Search for the cell housing the specified text and yield its (x, y) center coordinate. 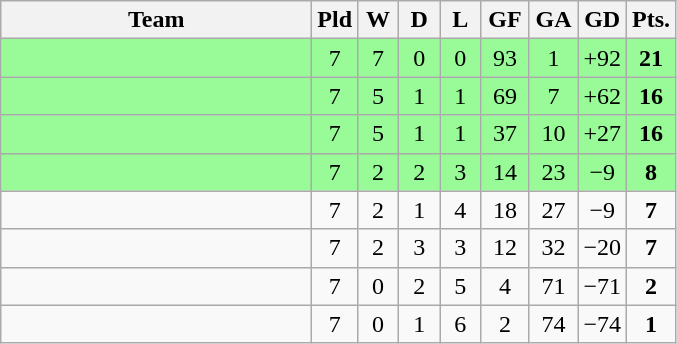
+92 (602, 58)
37 (506, 134)
23 (554, 172)
32 (554, 248)
W (378, 20)
14 (506, 172)
+62 (602, 96)
69 (506, 96)
74 (554, 324)
−74 (602, 324)
+27 (602, 134)
D (420, 20)
6 (460, 324)
8 (650, 172)
Pts. (650, 20)
Pld (335, 20)
21 (650, 58)
18 (506, 210)
10 (554, 134)
12 (506, 248)
−20 (602, 248)
GF (506, 20)
GA (554, 20)
GD (602, 20)
−71 (602, 286)
27 (554, 210)
Team (156, 20)
93 (506, 58)
71 (554, 286)
L (460, 20)
